Return the [x, y] coordinate for the center point of the cell that contains the specified text.  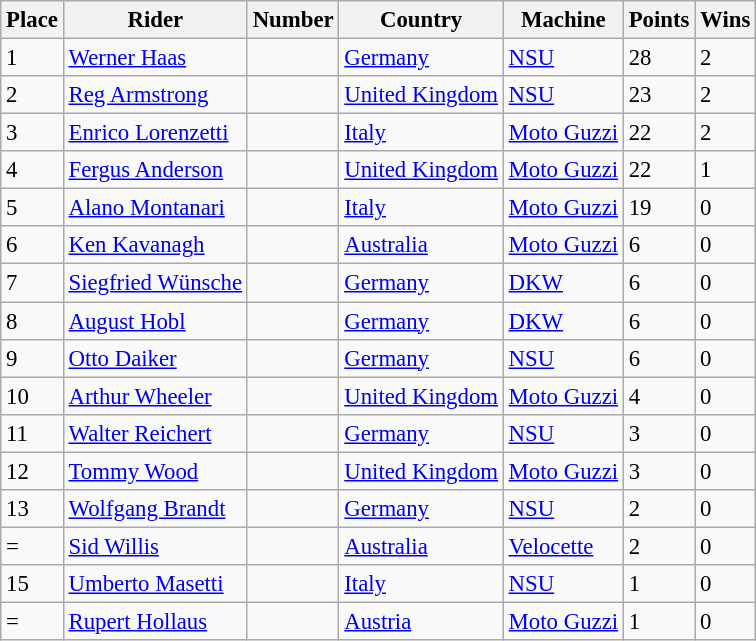
Country [421, 20]
Tommy Wood [155, 471]
Place [32, 20]
Werner Haas [155, 58]
Machine [563, 20]
Points [658, 20]
8 [32, 321]
7 [32, 283]
Fergus Anderson [155, 170]
28 [658, 58]
Walter Reichert [155, 433]
Rupert Hollaus [155, 621]
13 [32, 509]
9 [32, 358]
15 [32, 584]
Umberto Masetti [155, 584]
10 [32, 396]
Reg Armstrong [155, 95]
Sid Willis [155, 546]
Wolfgang Brandt [155, 509]
Otto Daiker [155, 358]
11 [32, 433]
Siegfried Wünsche [155, 283]
Ken Kavanagh [155, 245]
Rider [155, 20]
Wins [726, 20]
Number [293, 20]
5 [32, 208]
Alano Montanari [155, 208]
19 [658, 208]
12 [32, 471]
23 [658, 95]
Enrico Lorenzetti [155, 133]
Austria [421, 621]
Arthur Wheeler [155, 396]
Velocette [563, 546]
August Hobl [155, 321]
